Determine the (x, y) coordinate at the center of the cell enclosing the given text.  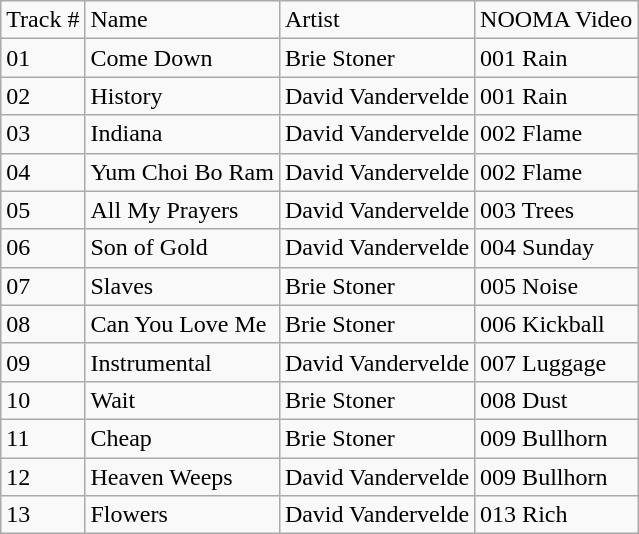
006 Kickball (556, 324)
Flowers (182, 515)
004 Sunday (556, 248)
13 (43, 515)
12 (43, 477)
05 (43, 210)
Son of Gold (182, 248)
02 (43, 96)
Come Down (182, 58)
07 (43, 286)
Indiana (182, 134)
03 (43, 134)
10 (43, 400)
09 (43, 362)
Track # (43, 20)
008 Dust (556, 400)
Wait (182, 400)
Slaves (182, 286)
Name (182, 20)
06 (43, 248)
005 Noise (556, 286)
04 (43, 172)
013 Rich (556, 515)
08 (43, 324)
All My Prayers (182, 210)
007 Luggage (556, 362)
Heaven Weeps (182, 477)
History (182, 96)
Yum Choi Bo Ram (182, 172)
Can You Love Me (182, 324)
Artist (376, 20)
11 (43, 438)
01 (43, 58)
Cheap (182, 438)
Instrumental (182, 362)
003 Trees (556, 210)
NOOMA Video (556, 20)
